Pinpoint the cell where the given text exists, returning its (x, y) midpoint coordinate. 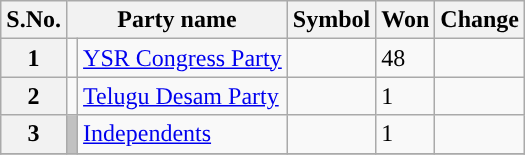
Telugu Desam Party (183, 96)
Won (406, 20)
48 (406, 58)
S.No. (34, 20)
Symbol (331, 20)
Party name (176, 20)
3 (34, 134)
Independents (183, 134)
2 (34, 96)
YSR Congress Party (183, 58)
Change (480, 20)
